Determine the (X, Y) coordinate at the center of the cell enclosing the given text.  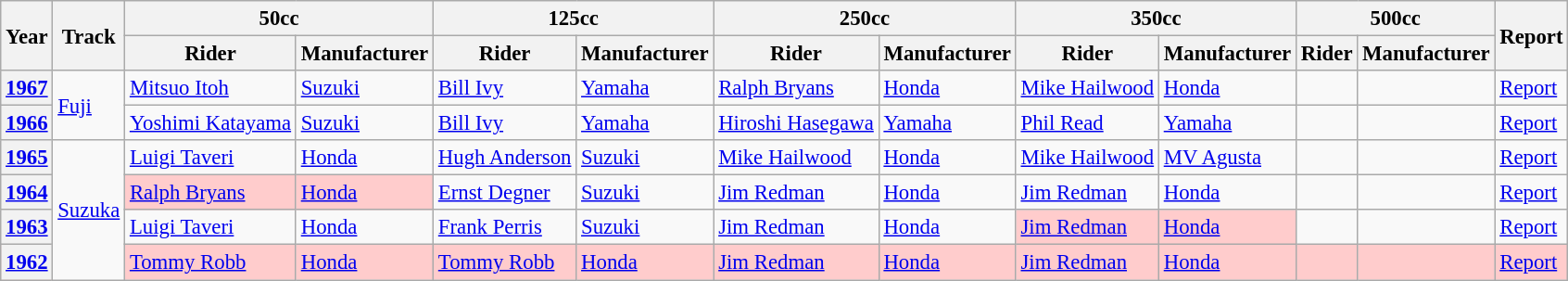
1964 (27, 193)
Ernst Degner (505, 193)
350cc (1156, 19)
Yoshimi Katayama (211, 123)
Mitsuo Itoh (211, 88)
250cc (865, 19)
1966 (27, 123)
Hiroshi Hasegawa (796, 123)
50cc (280, 19)
1965 (27, 158)
Phil Read (1087, 123)
Frank Perris (505, 227)
Year (27, 35)
125cc (574, 19)
1967 (27, 88)
Hugh Anderson (505, 158)
Fuji (89, 106)
MV Agusta (1227, 158)
1962 (27, 262)
Track (89, 35)
500cc (1396, 19)
Suzuka (89, 210)
1963 (27, 227)
